Pinpoint the cell where the given text exists, returning its (x, y) midpoint coordinate. 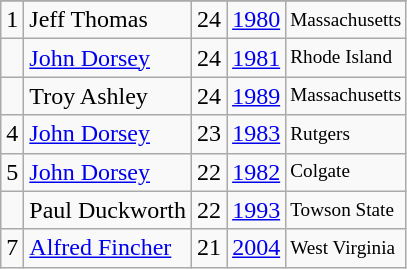
Jeff Thomas (108, 20)
West Virginia (346, 248)
1983 (256, 134)
Colgate (346, 172)
Alfred Fincher (108, 248)
Rhode Island (346, 58)
7 (12, 248)
Paul Duckworth (108, 210)
1993 (256, 210)
1980 (256, 20)
5 (12, 172)
Troy Ashley (108, 96)
23 (210, 134)
2004 (256, 248)
Rutgers (346, 134)
1989 (256, 96)
4 (12, 134)
Towson State (346, 210)
1982 (256, 172)
21 (210, 248)
1981 (256, 58)
1 (12, 20)
